Scan for the cell matching the given text and deliver its [X, Y] coordinate at center. 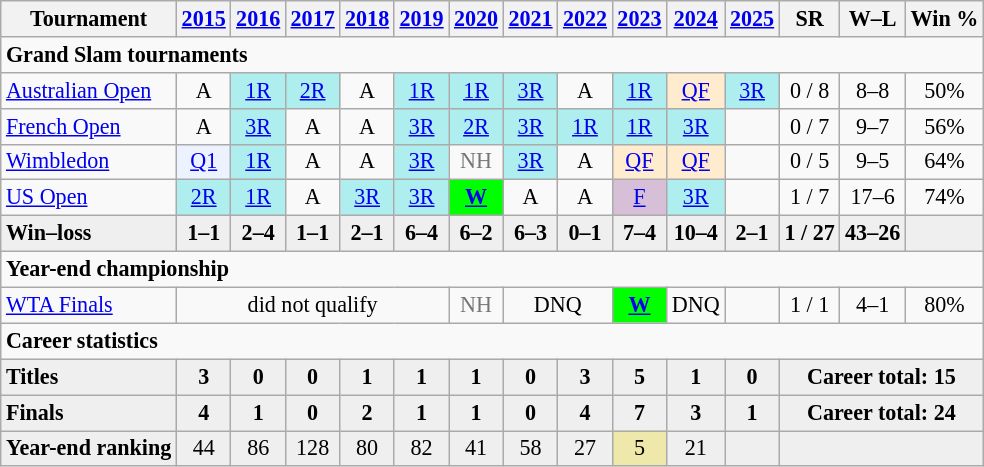
50% [944, 90]
Tournament [89, 18]
Year-end ranking [89, 448]
6–3 [530, 233]
0 / 8 [810, 90]
Grand Slam tournaments [492, 54]
9–5 [873, 162]
0–1 [585, 233]
9–7 [873, 126]
74% [944, 198]
7–4 [639, 233]
2025 [752, 18]
80% [944, 305]
2021 [530, 18]
2024 [696, 18]
44 [203, 448]
2023 [639, 18]
41 [476, 448]
8–8 [873, 90]
0 / 5 [810, 162]
US Open [89, 198]
Career total: 24 [881, 412]
Wimbledon [89, 162]
Titles [89, 377]
21 [696, 448]
2016 [258, 18]
27 [585, 448]
80 [367, 448]
Australian Open [89, 90]
7 [639, 412]
2019 [421, 18]
Career total: 15 [881, 377]
2017 [312, 18]
82 [421, 448]
Win % [944, 18]
2020 [476, 18]
2018 [367, 18]
2 [367, 412]
56% [944, 126]
17–6 [873, 198]
128 [312, 448]
Win–loss [89, 233]
Q1 [203, 162]
1 / 1 [810, 305]
1 / 7 [810, 198]
Career statistics [492, 341]
2–4 [258, 233]
Year-end championship [492, 269]
86 [258, 448]
WTA Finals [89, 305]
French Open [89, 126]
Finals [89, 412]
2022 [585, 18]
2015 [203, 18]
F [639, 198]
6–4 [421, 233]
0 / 7 [810, 126]
58 [530, 448]
6–2 [476, 233]
4–1 [873, 305]
W–L [873, 18]
1 / 27 [810, 233]
64% [944, 162]
did not qualify [312, 305]
SR [810, 18]
43–26 [873, 233]
10–4 [696, 233]
